Find where the given text appears and provide that cell's center as [x, y] coordinate. 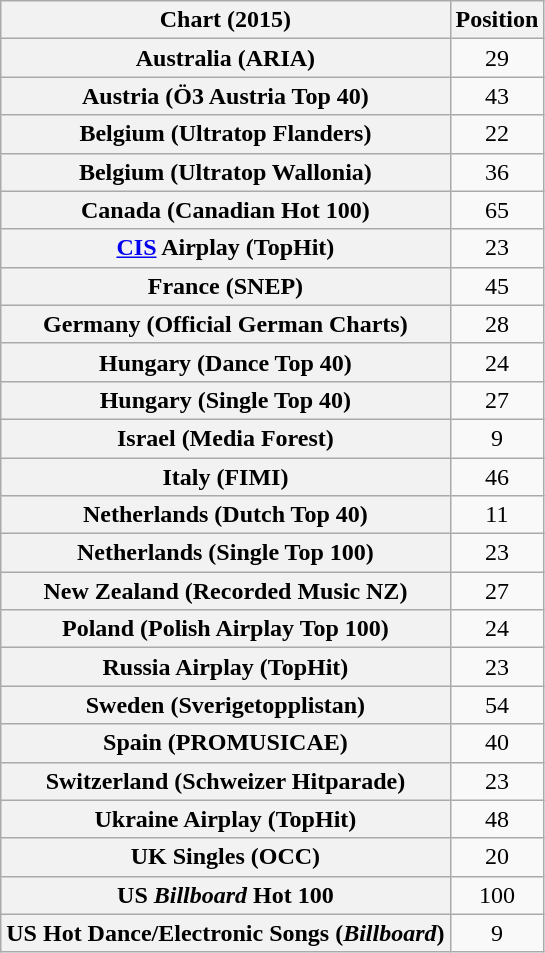
Canada (Canadian Hot 100) [226, 210]
US Hot Dance/Electronic Songs (Billboard) [226, 933]
CIS Airplay (TopHit) [226, 248]
Belgium (Ultratop Wallonia) [226, 172]
100 [497, 895]
Hungary (Single Top 40) [226, 400]
Poland (Polish Airplay Top 100) [226, 629]
11 [497, 515]
Switzerland (Schweizer Hitparade) [226, 781]
New Zealand (Recorded Music NZ) [226, 591]
40 [497, 743]
36 [497, 172]
Spain (PROMUSICAE) [226, 743]
46 [497, 477]
Netherlands (Dutch Top 40) [226, 515]
Australia (ARIA) [226, 58]
Ukraine Airplay (TopHit) [226, 819]
Netherlands (Single Top 100) [226, 553]
Hungary (Dance Top 40) [226, 362]
Belgium (Ultratop Flanders) [226, 134]
UK Singles (OCC) [226, 857]
Israel (Media Forest) [226, 438]
Russia Airplay (TopHit) [226, 667]
Germany (Official German Charts) [226, 324]
Chart (2015) [226, 20]
Italy (FIMI) [226, 477]
45 [497, 286]
48 [497, 819]
France (SNEP) [226, 286]
22 [497, 134]
20 [497, 857]
Position [497, 20]
29 [497, 58]
43 [497, 96]
65 [497, 210]
US Billboard Hot 100 [226, 895]
54 [497, 705]
28 [497, 324]
Sweden (Sverigetopplistan) [226, 705]
Austria (Ö3 Austria Top 40) [226, 96]
